Extract the (x, y) coordinate from the center of the cell holding the provided text.  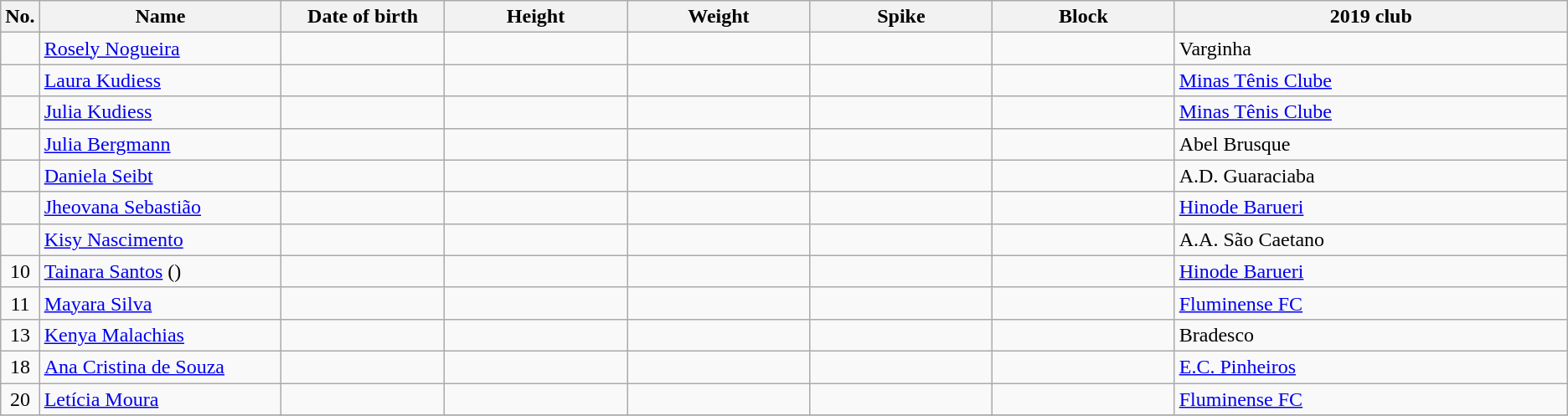
Block (1084, 17)
Spike (901, 17)
Rosely Nogueira (161, 49)
Laura Kudiess (161, 80)
Ana Cristina de Souza (161, 367)
20 (20, 399)
Tainara Santos () (161, 271)
10 (20, 271)
No. (20, 17)
Mayara Silva (161, 303)
Bradesco (1370, 335)
Abel Brusque (1370, 144)
Kisy Nascimento (161, 239)
Daniela Seibt (161, 176)
Letícia Moura (161, 399)
13 (20, 335)
A.A. São Caetano (1370, 239)
E.C. Pinheiros (1370, 367)
Date of birth (364, 17)
2019 club (1370, 17)
11 (20, 303)
Kenya Malachias (161, 335)
Varginha (1370, 49)
Name (161, 17)
Height (535, 17)
Jheovana Sebastião (161, 208)
18 (20, 367)
Julia Kudiess (161, 112)
Weight (719, 17)
Julia Bergmann (161, 144)
A.D. Guaraciaba (1370, 176)
